Return the (x, y) coordinate for the center point of the cell that contains the specified text.  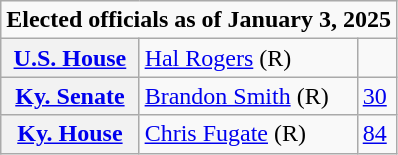
Chris Fugate (R) (248, 134)
30 (376, 96)
Hal Rogers (R) (248, 58)
84 (376, 134)
U.S. House (70, 58)
Ky. Senate (70, 96)
Elected officials as of January 3, 2025 (199, 20)
Brandon Smith (R) (248, 96)
Ky. House (70, 134)
